Determine the [X, Y] coordinate at the center of the cell enclosing the given text.  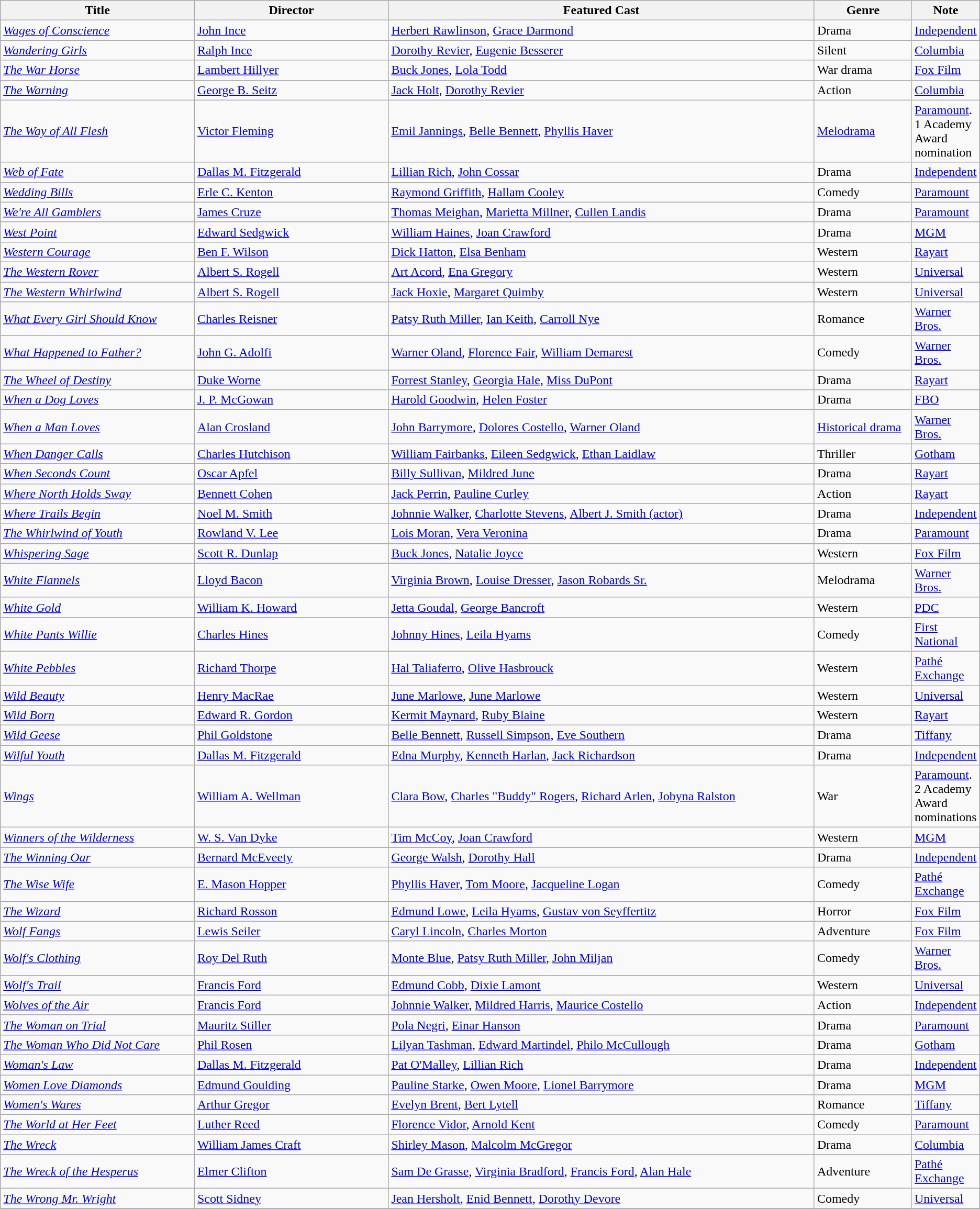
The Wizard [97, 911]
Jean Hersholt, Enid Bennett, Dorothy Devore [602, 1199]
Thomas Meighan, Marietta Millner, Cullen Landis [602, 212]
William K. Howard [291, 607]
The Western Rover [97, 272]
June Marlowe, June Marlowe [602, 696]
Wolf's Clothing [97, 958]
Kermit Maynard, Ruby Blaine [602, 715]
Emil Jannings, Belle Bennett, Phyllis Haver [602, 131]
White Gold [97, 607]
The Winning Oar [97, 857]
William James Craft [291, 1145]
When Danger Calls [97, 454]
Lambert Hillyer [291, 70]
Where Trails Begin [97, 513]
Lois Moran, Vera Veronina [602, 533]
Billy Sullivan, Mildred June [602, 474]
George Walsh, Dorothy Hall [602, 857]
The World at Her Feet [97, 1125]
William A. Wellman [291, 797]
Genre [863, 10]
Dorothy Revier, Eugenie Besserer [602, 50]
War drama [863, 70]
William Haines, Joan Crawford [602, 232]
Lloyd Bacon [291, 580]
Charles Hines [291, 634]
Johnny Hines, Leila Hyams [602, 634]
John G. Adolfi [291, 353]
Erle C. Kenton [291, 192]
Featured Cast [602, 10]
Where North Holds Sway [97, 494]
Clara Bow, Charles "Buddy" Rogers, Richard Arlen, Jobyna Ralston [602, 797]
John Ince [291, 30]
Forrest Stanley, Georgia Hale, Miss DuPont [602, 380]
Johnnie Walker, Mildred Harris, Maurice Costello [602, 1005]
Jack Holt, Dorothy Revier [602, 90]
Sam De Grasse, Virginia Bradford, Francis Ford, Alan Hale [602, 1171]
Web of Fate [97, 172]
The Way of All Flesh [97, 131]
Phyllis Haver, Tom Moore, Jacqueline Logan [602, 885]
Bernard McEveety [291, 857]
Scott R. Dunlap [291, 553]
FBO [945, 400]
War [863, 797]
Wolves of the Air [97, 1005]
Oscar Apfel [291, 474]
White Flannels [97, 580]
Edward Sedgwick [291, 232]
Hal Taliaferro, Olive Hasbrouck [602, 668]
The Whirlwind of Youth [97, 533]
When a Man Loves [97, 427]
Warner Oland, Florence Fair, William Demarest [602, 353]
Edmund Lowe, Leila Hyams, Gustav von Seyffertitz [602, 911]
Raymond Griffith, Hallam Cooley [602, 192]
Charles Reisner [291, 319]
First National [945, 634]
Note [945, 10]
Western Courage [97, 252]
Charles Hutchison [291, 454]
Belle Bennett, Russell Simpson, Eve Southern [602, 735]
Roy Del Ruth [291, 958]
Director [291, 10]
Richard Rosson [291, 911]
Henry MacRae [291, 696]
Wilful Youth [97, 755]
Arthur Gregor [291, 1105]
Wings [97, 797]
Florence Vidor, Arnold Kent [602, 1125]
Wandering Girls [97, 50]
Edmund Cobb, Dixie Lamont [602, 985]
Winners of the Wilderness [97, 837]
Jetta Goudal, George Bancroft [602, 607]
The Wreck of the Hesperus [97, 1171]
The Wheel of Destiny [97, 380]
Historical drama [863, 427]
Caryl Lincoln, Charles Morton [602, 931]
Buck Jones, Lola Todd [602, 70]
Rowland V. Lee [291, 533]
James Cruze [291, 212]
Richard Thorpe [291, 668]
Mauritz Stiller [291, 1025]
Wolf Fangs [97, 931]
West Point [97, 232]
Victor Fleming [291, 131]
Paramount. 1 Academy Award nomination [945, 131]
John Barrymore, Dolores Costello, Warner Oland [602, 427]
When a Dog Loves [97, 400]
Herbert Rawlinson, Grace Darmond [602, 30]
Duke Worne [291, 380]
Luther Reed [291, 1125]
Edward R. Gordon [291, 715]
Virginia Brown, Louise Dresser, Jason Robards Sr. [602, 580]
Paramount. 2 Academy Award nominations [945, 797]
The War Horse [97, 70]
Ralph Ince [291, 50]
Patsy Ruth Miller, Ian Keith, Carroll Nye [602, 319]
Elmer Clifton [291, 1171]
Tim McCoy, Joan Crawford [602, 837]
The Wreck [97, 1145]
Horror [863, 911]
Lilyan Tashman, Edward Martindel, Philo McCullough [602, 1045]
White Pants Willie [97, 634]
J. P. McGowan [291, 400]
Pat O'Malley, Lillian Rich [602, 1065]
Phil Rosen [291, 1045]
Wages of Conscience [97, 30]
Pauline Starke, Owen Moore, Lionel Barrymore [602, 1085]
We're All Gamblers [97, 212]
What Every Girl Should Know [97, 319]
Pola Negri, Einar Hanson [602, 1025]
Jack Hoxie, Margaret Quimby [602, 292]
Woman's Law [97, 1065]
Wolf's Trail [97, 985]
Phil Goldstone [291, 735]
The Wrong Mr. Wright [97, 1199]
Edna Murphy, Kenneth Harlan, Jack Richardson [602, 755]
Whispering Sage [97, 553]
Silent [863, 50]
Noel M. Smith [291, 513]
The Western Whirlwind [97, 292]
White Pebbles [97, 668]
The Warning [97, 90]
The Wise Wife [97, 885]
The Woman on Trial [97, 1025]
Thriller [863, 454]
Wild Geese [97, 735]
Edmund Goulding [291, 1085]
Lewis Seiler [291, 931]
Harold Goodwin, Helen Foster [602, 400]
George B. Seitz [291, 90]
E. Mason Hopper [291, 885]
Evelyn Brent, Bert Lytell [602, 1105]
Lillian Rich, John Cossar [602, 172]
William Fairbanks, Eileen Sedgwick, Ethan Laidlaw [602, 454]
Jack Perrin, Pauline Curley [602, 494]
Ben F. Wilson [291, 252]
Wild Beauty [97, 696]
Monte Blue, Patsy Ruth Miller, John Miljan [602, 958]
Wild Born [97, 715]
Johnnie Walker, Charlotte Stevens, Albert J. Smith (actor) [602, 513]
PDC [945, 607]
Wedding Bills [97, 192]
Scott Sidney [291, 1199]
Title [97, 10]
Women Love Diamonds [97, 1085]
Art Acord, Ena Gregory [602, 272]
Alan Crosland [291, 427]
Bennett Cohen [291, 494]
Buck Jones, Natalie Joyce [602, 553]
W. S. Van Dyke [291, 837]
When Seconds Count [97, 474]
What Happened to Father? [97, 353]
Dick Hatton, Elsa Benham [602, 252]
Shirley Mason, Malcolm McGregor [602, 1145]
The Woman Who Did Not Care [97, 1045]
Women's Wares [97, 1105]
